Detect which cell encompasses the target text, then output its [X, Y] center coordinate. 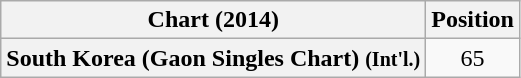
Chart (2014) [214, 20]
South Korea (Gaon Singles Chart) (Int'l.) [214, 58]
Position [473, 20]
65 [473, 58]
